Extract the (x, y) coordinate from the center of the cell holding the provided text.  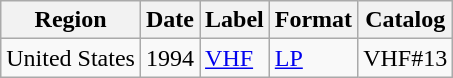
Format (313, 20)
LP (313, 58)
Date (170, 20)
Catalog (406, 20)
United States (71, 58)
VHF (235, 58)
1994 (170, 58)
Region (71, 20)
Label (235, 20)
VHF#13 (406, 58)
